Capture the cell that displays the provided text and extract its (x, y) central coordinate. 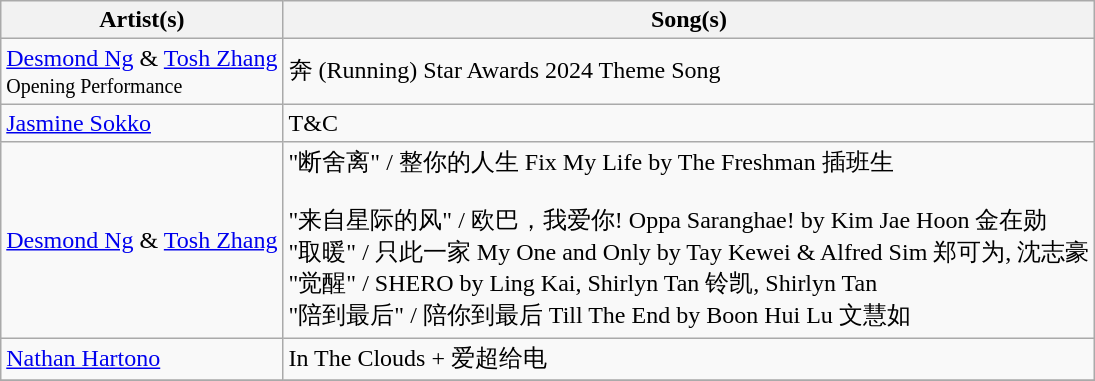
T&C (689, 123)
Desmond Ng & Tosh Zhang (142, 240)
Artist(s) (142, 20)
奔 (Running) Star Awards 2024 Theme Song (689, 72)
Desmond Ng & Tosh Zhang Opening Performance (142, 72)
Song(s) (689, 20)
Jasmine Sokko (142, 123)
In The Clouds + 爱超给电 (689, 360)
Nathan Hartono (142, 360)
